Determine the (x, y) coordinate at the center of the cell enclosing the given text.  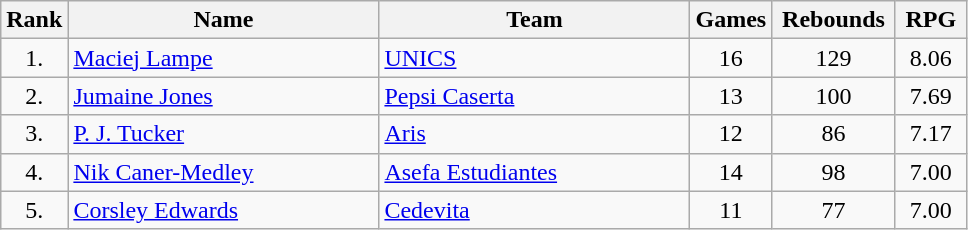
1. (34, 58)
100 (834, 96)
Asefa Estudiantes (534, 172)
2. (34, 96)
Maciej Lampe (224, 58)
77 (834, 210)
Team (534, 20)
Cedevita (534, 210)
129 (834, 58)
Rebounds (834, 20)
Jumaine Jones (224, 96)
Name (224, 20)
86 (834, 134)
Games (731, 20)
P. J. Tucker (224, 134)
Rank (34, 20)
UNICS (534, 58)
Aris (534, 134)
7.69 (930, 96)
Nik Caner-Medley (224, 172)
98 (834, 172)
Pepsi Caserta (534, 96)
5. (34, 210)
7.17 (930, 134)
4. (34, 172)
8.06 (930, 58)
16 (731, 58)
Corsley Edwards (224, 210)
12 (731, 134)
13 (731, 96)
3. (34, 134)
RPG (930, 20)
14 (731, 172)
11 (731, 210)
